Capture the cell that displays the provided text and extract its (x, y) central coordinate. 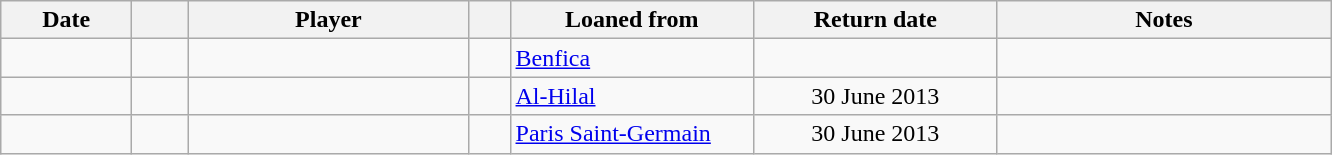
Paris Saint-Germain (632, 134)
Loaned from (632, 20)
Player (328, 20)
Benfica (632, 58)
Al-Hilal (632, 96)
Return date (876, 20)
Notes (1164, 20)
Date (66, 20)
